Identify which cell holds the provided text, then report its (x, y) central coordinate. 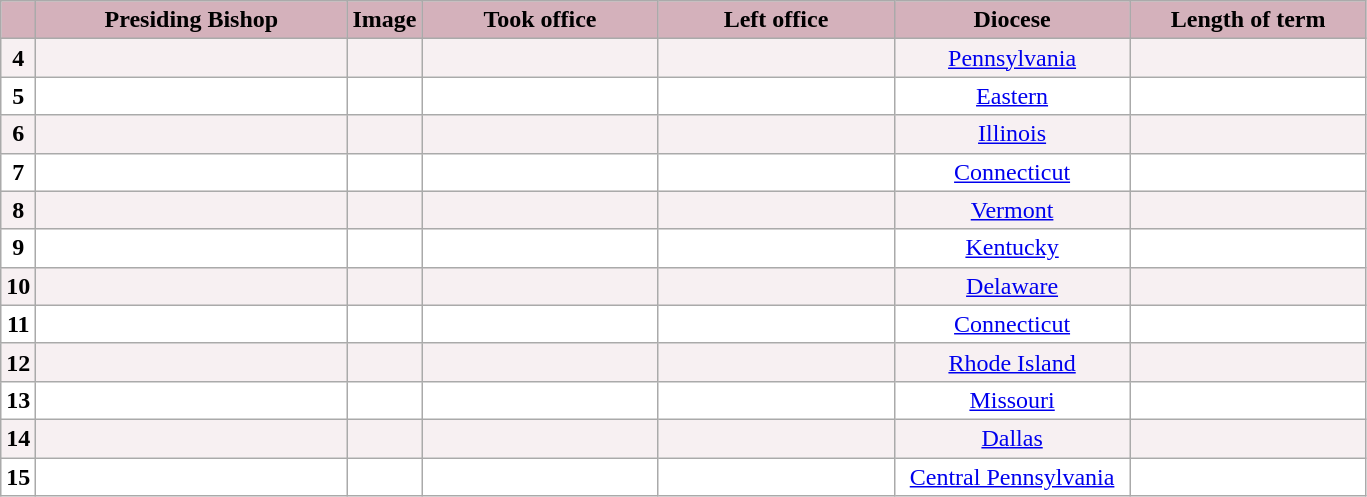
5 (18, 96)
Kentucky (1012, 248)
Image (384, 20)
Central Pennsylvania (1012, 477)
11 (18, 324)
9 (18, 248)
Took office (540, 20)
12 (18, 362)
Presiding Bishop (192, 20)
13 (18, 400)
6 (18, 134)
15 (18, 477)
Pennsylvania (1012, 58)
Vermont (1012, 210)
Diocese (1012, 20)
4 (18, 58)
Length of term (1248, 20)
10 (18, 286)
Eastern (1012, 96)
Left office (776, 20)
Illinois (1012, 134)
14 (18, 438)
Missouri (1012, 400)
8 (18, 210)
Rhode Island (1012, 362)
7 (18, 172)
Dallas (1012, 438)
Delaware (1012, 286)
